Capture the cell that displays the provided text and extract its [X, Y] central coordinate. 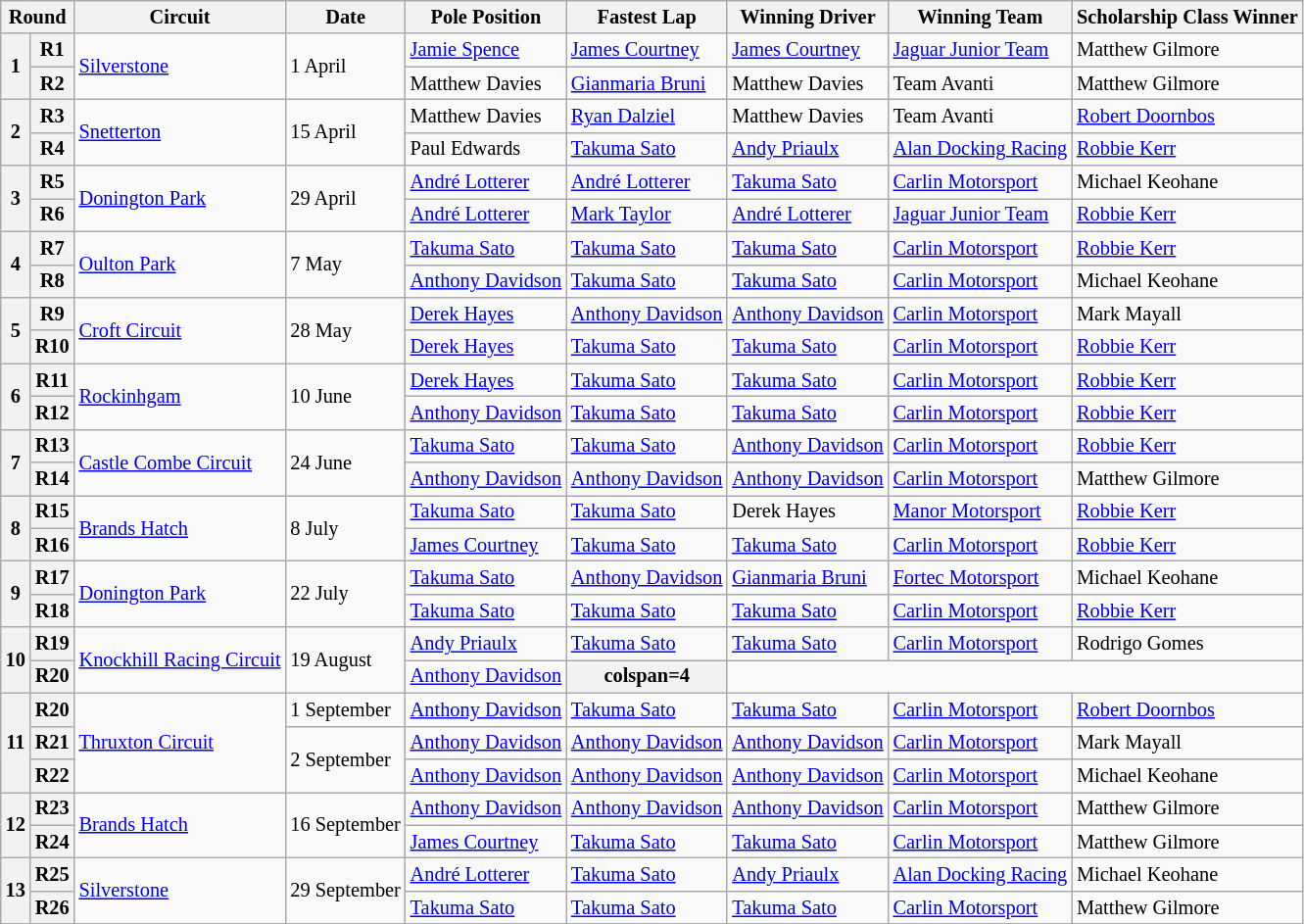
colspan=4 [647, 676]
10 June [345, 396]
R8 [53, 281]
R22 [53, 775]
Paul Edwards [486, 149]
Rodrigo Gomes [1187, 644]
Snetterton [180, 131]
Castle Combe Circuit [180, 462]
5 [16, 329]
13 [16, 890]
Date [345, 17]
4 [16, 265]
Fortec Motorsport [980, 577]
R16 [53, 545]
8 [16, 527]
1 [16, 67]
10 [16, 660]
Fastest Lap [647, 17]
R10 [53, 347]
R2 [53, 83]
R3 [53, 116]
Pole Position [486, 17]
9 [16, 594]
3 [16, 198]
R25 [53, 874]
R24 [53, 842]
Winning Team [980, 17]
19 August [345, 660]
28 May [345, 329]
1 April [345, 67]
R9 [53, 314]
Ryan Dalziel [647, 116]
R12 [53, 413]
7 [16, 462]
24 June [345, 462]
Jamie Spence [486, 50]
Round [37, 17]
12 [16, 825]
Knockhill Racing Circuit [180, 660]
29 September [345, 890]
R13 [53, 446]
R5 [53, 182]
R6 [53, 215]
11 [16, 743]
Circuit [180, 17]
R17 [53, 577]
R15 [53, 511]
22 July [345, 594]
2 September [345, 758]
1 September [345, 709]
16 September [345, 825]
Croft Circuit [180, 329]
R1 [53, 50]
29 April [345, 198]
R11 [53, 380]
R18 [53, 610]
Oulton Park [180, 265]
R14 [53, 479]
Mark Taylor [647, 215]
R26 [53, 907]
Rockinhgam [180, 396]
7 May [345, 265]
R7 [53, 248]
15 April [345, 131]
Thruxton Circuit [180, 743]
R19 [53, 644]
8 July [345, 527]
Winning Driver [807, 17]
2 [16, 131]
R21 [53, 743]
R4 [53, 149]
6 [16, 396]
Scholarship Class Winner [1187, 17]
Manor Motorsport [980, 511]
R23 [53, 808]
